Output the [X, Y] coordinate of the center of the cell containing the given text.  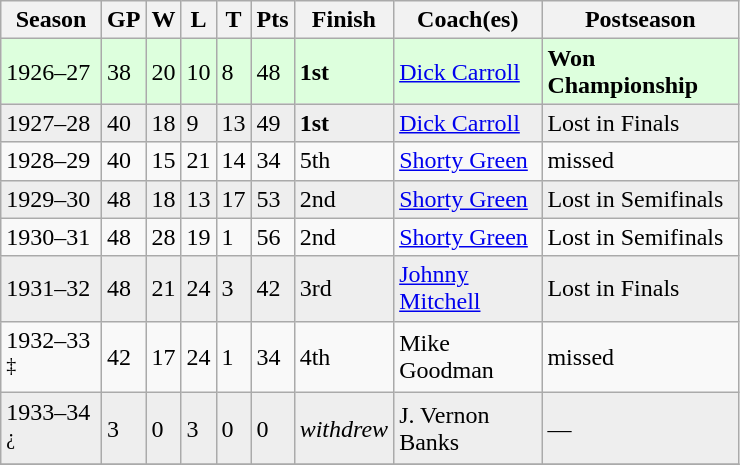
4th [344, 357]
Johnny Mitchell [468, 288]
1929–30 [52, 199]
Won Championship [640, 72]
15 [164, 161]
Season [52, 20]
5th [344, 161]
8 [234, 72]
Finish [344, 20]
withdrew [344, 429]
GP [123, 20]
10 [198, 72]
Postseason [640, 20]
3rd [344, 288]
19 [198, 237]
28 [164, 237]
1927–28 [52, 123]
20 [164, 72]
J. Vernon Banks [468, 429]
Mike Goodman [468, 357]
T [234, 20]
1926–27 [52, 72]
1930–31 [52, 237]
1932–33 ‡ [52, 357]
— [640, 429]
1931–32 [52, 288]
W [164, 20]
L [198, 20]
1933–34 ¿ [52, 429]
14 [234, 161]
1928–29 [52, 161]
Pts [272, 20]
56 [272, 237]
38 [123, 72]
9 [198, 123]
53 [272, 199]
49 [272, 123]
Coach(es) [468, 20]
